Output the [x, y] coordinate of the center of the cell containing the given text.  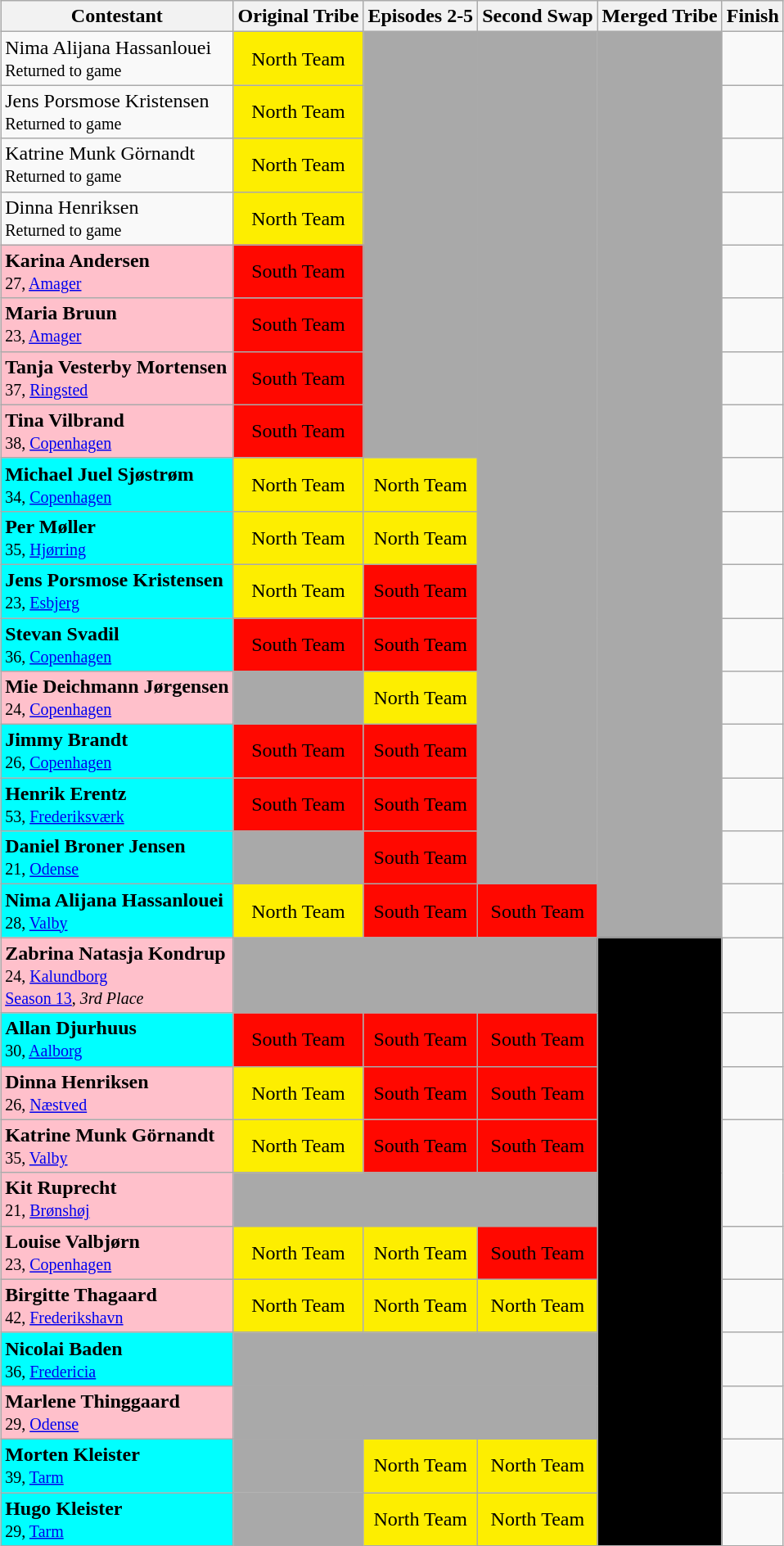
Stevan Svadil36, Copenhagen [117, 644]
Birgitte Thagaard42, Frederikshavn [117, 1305]
Katrine Munk Görnandt35, Valby [117, 1146]
Morten Kleister39, Tarm [117, 1466]
Hugo Kleister29, Tarm [117, 1518]
Original Tribe [298, 16]
Zabrina Natasja Kondrup24, KalundborgSeason 13, 3rd Place [117, 975]
Karina Andersen27, Amager [117, 272]
Dinna Henriksen26, Næstved [117, 1092]
Contestant [117, 16]
Nima Alijana HassanloueiReturned to game [117, 59]
Tina Vilbrand38, Copenhagen [117, 431]
Per Møller35, Hjørring [117, 537]
Michael Juel Sjøstrøm34, Copenhagen [117, 485]
Allan Djurhuus30, Aalborg [117, 1040]
Jimmy Brandt26, Copenhagen [117, 752]
Dinna HenriksenReturned to game [117, 218]
Second Swap [538, 16]
Robinson [660, 1241]
Daniel Broner Jensen21, Odense [117, 858]
Mie Deichmann Jørgensen24, Copenhagen [117, 698]
Katrine Munk GörnandtReturned to game [117, 165]
Merged Tribe [660, 16]
Nima Alijana Hassanlouei28, Valby [117, 911]
Tanja Vesterby Mortensen37, Ringsted [117, 378]
Finish [753, 16]
Episodes 2-5 [421, 16]
Jens Porsmose KristensenReturned to game [117, 111]
Maria Bruun23, Amager [117, 324]
Kit Ruprecht21, Brønshøj [117, 1199]
Marlene Thinggaard29, Odense [117, 1412]
Nicolai Baden36, Fredericia [117, 1359]
Henrik Erentz53, Frederiksværk [117, 804]
Louise Valbjørn23, Copenhagen [117, 1253]
Jens Porsmose Kristensen23, Esbjerg [117, 591]
